Determine the [X, Y] coordinate at the center of the cell enclosing the given text.  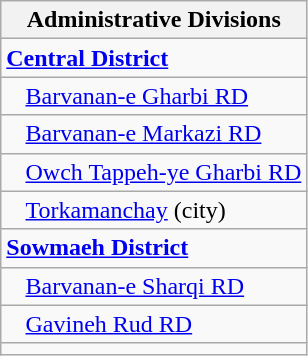
Administrative Divisions [154, 20]
Torkamanchay (city) [154, 210]
Barvanan-e Sharqi RD [154, 286]
Barvanan-e Gharbi RD [154, 96]
Barvanan-e Markazi RD [154, 134]
Central District [154, 58]
Owch Tappeh-ye Gharbi RD [154, 172]
Sowmaeh District [154, 248]
Gavineh Rud RD [154, 324]
